Extract the [X, Y] coordinate from the center of the cell holding the provided text.  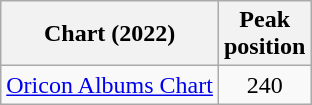
Chart (2022) [110, 34]
Peakposition [264, 34]
240 [264, 85]
Oricon Albums Chart [110, 85]
